Search for the cell housing the specified text and yield its [x, y] center coordinate. 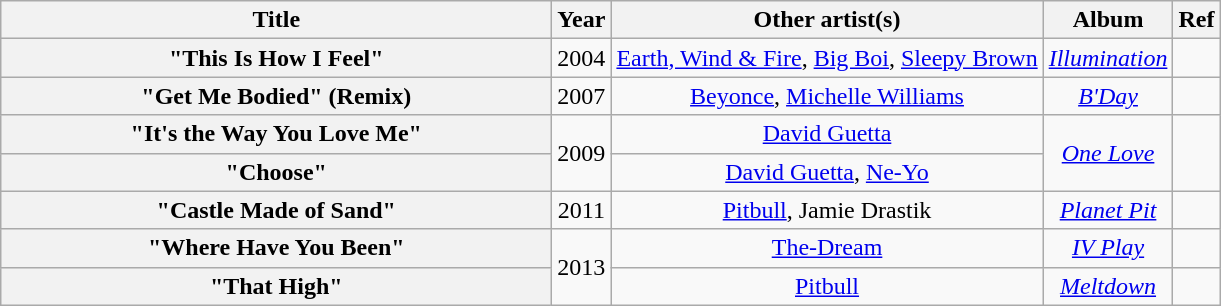
Beyonce, Michelle Williams [827, 96]
"This Is How I Feel" [276, 58]
Other artist(s) [827, 20]
"Where Have You Been" [276, 248]
Illumination [1108, 58]
2004 [582, 58]
One Love [1108, 153]
2013 [582, 267]
David Guetta [827, 134]
Year [582, 20]
Earth, Wind & Fire, Big Boi, Sleepy Brown [827, 58]
Meltdown [1108, 286]
Ref [1196, 20]
2007 [582, 96]
Pitbull, Jamie Drastik [827, 210]
Pitbull [827, 286]
"Get Me Bodied" (Remix) [276, 96]
"That High" [276, 286]
David Guetta, Ne-Yo [827, 172]
Album [1108, 20]
"Castle Made of Sand" [276, 210]
2009 [582, 153]
IV Play [1108, 248]
Planet Pit [1108, 210]
2011 [582, 210]
"It's the Way You Love Me" [276, 134]
"Choose" [276, 172]
Title [276, 20]
The-Dream [827, 248]
B'Day [1108, 96]
